Provide the (X, Y) coordinate of the cell's center where the given text is located.  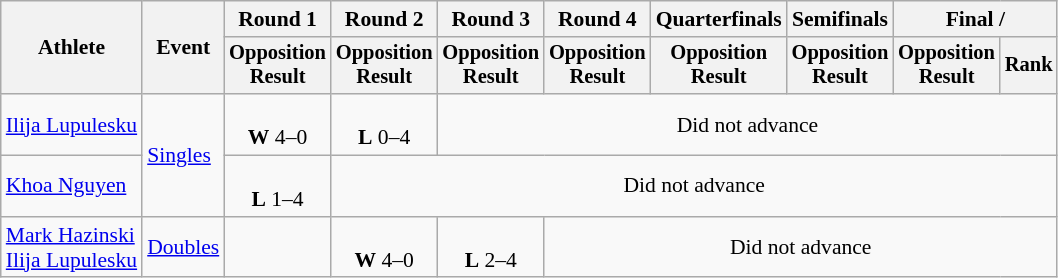
Round 4 (598, 19)
Round 1 (278, 19)
Athlete (72, 48)
L 2–4 (490, 248)
Round 2 (384, 19)
Rank (1029, 66)
Semifinals (840, 19)
Final / (975, 19)
L 0–4 (384, 124)
Round 3 (490, 19)
Quarterfinals (719, 19)
Mark HazinskiIlija Lupulesku (72, 248)
Event (183, 48)
Khoa Nguyen (72, 186)
Singles (183, 155)
Ilija Lupulesku (72, 124)
L 1–4 (278, 186)
Doubles (183, 248)
